Provide the (x, y) coordinate of the cell's center where the given text is located.  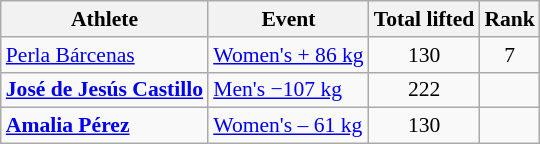
Total lifted (424, 19)
Perla Bárcenas (104, 55)
Women's + 86 kg (288, 55)
Athlete (104, 19)
José de Jesús Castillo (104, 90)
222 (424, 90)
Amalia Pérez (104, 126)
Women's – 61 kg (288, 126)
Rank (510, 19)
Men's −107 kg (288, 90)
7 (510, 55)
Event (288, 19)
